Output the [x, y] coordinate of the center of the cell containing the given text.  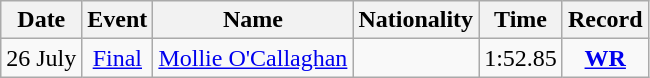
Record [605, 20]
Final [118, 58]
WR [605, 58]
Date [42, 20]
1:52.85 [521, 58]
Nationality [416, 20]
Mollie O'Callaghan [253, 58]
Time [521, 20]
26 July [42, 58]
Event [118, 20]
Name [253, 20]
